For the text-containing cell, return its midpoint in [x, y] coordinate format. 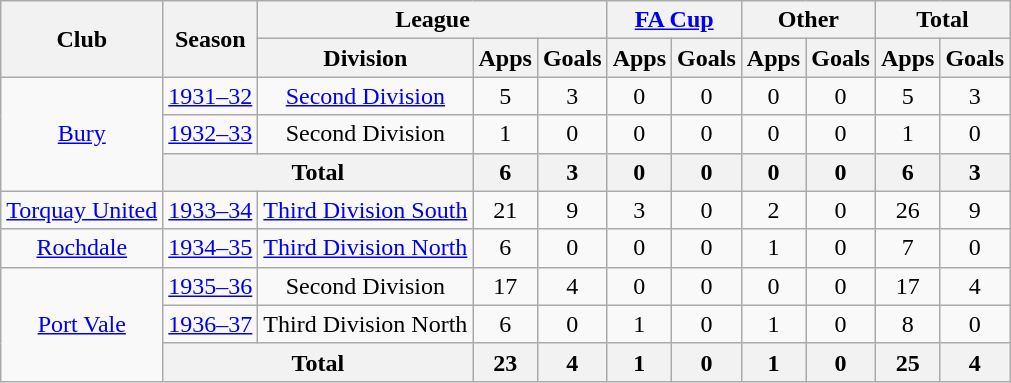
25 [907, 362]
League [432, 20]
Other [808, 20]
Third Division South [366, 210]
Season [210, 39]
23 [505, 362]
Bury [82, 134]
Port Vale [82, 324]
1933–34 [210, 210]
Club [82, 39]
8 [907, 324]
FA Cup [674, 20]
Rochdale [82, 248]
21 [505, 210]
1931–32 [210, 96]
1935–36 [210, 286]
1934–35 [210, 248]
Division [366, 58]
1936–37 [210, 324]
2 [773, 210]
26 [907, 210]
Torquay United [82, 210]
7 [907, 248]
1932–33 [210, 134]
